Determine the (X, Y) coordinate at the center of the cell enclosing the given text.  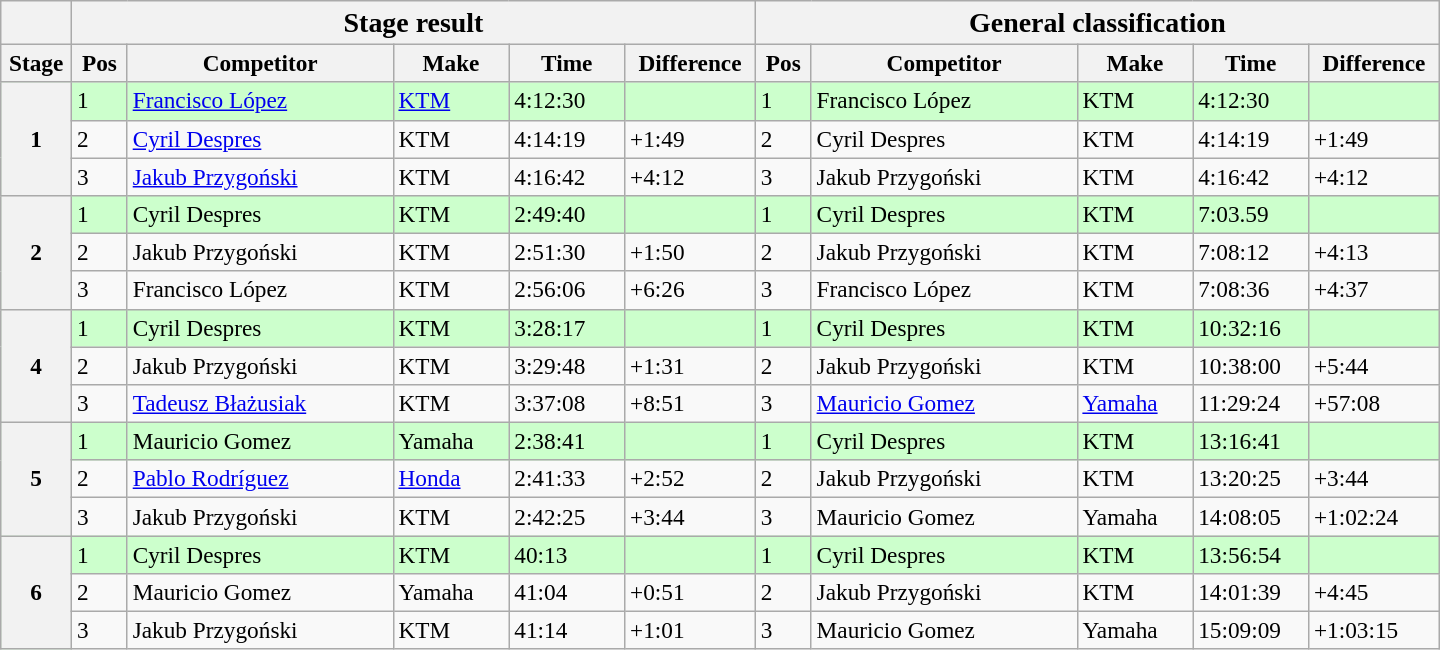
13:20:25 (1251, 479)
2:51:30 (567, 252)
2:56:06 (567, 290)
6 (36, 592)
7:08:12 (1251, 252)
13:16:41 (1251, 441)
2:38:41 (567, 441)
Tadeusz Błażusiak (260, 403)
Stage (36, 63)
14:01:39 (1251, 592)
Honda (451, 479)
41:04 (567, 592)
15:09:09 (1251, 630)
+57:08 (1374, 403)
General classification (1097, 22)
+4:37 (1374, 290)
7:08:36 (1251, 290)
10:38:00 (1251, 365)
Pablo Rodríguez (260, 479)
13:56:54 (1251, 554)
5 (36, 478)
41:14 (567, 630)
+4:45 (1374, 592)
14:08:05 (1251, 516)
3:37:08 (567, 403)
+1:02:24 (1374, 516)
11:29:24 (1251, 403)
40:13 (567, 554)
3:28:17 (567, 328)
10:32:16 (1251, 328)
4 (36, 366)
3:29:48 (567, 365)
Stage result (414, 22)
+0:51 (690, 592)
+5:44 (1374, 365)
+1:50 (690, 252)
+8:51 (690, 403)
+1:01 (690, 630)
7:03.59 (1251, 214)
2:49:40 (567, 214)
+4:13 (1374, 252)
2:41:33 (567, 479)
2:42:25 (567, 516)
+1:31 (690, 365)
+6:26 (690, 290)
+2:52 (690, 479)
+1:03:15 (1374, 630)
